Scan for the cell matching the given text and deliver its (X, Y) coordinate at center. 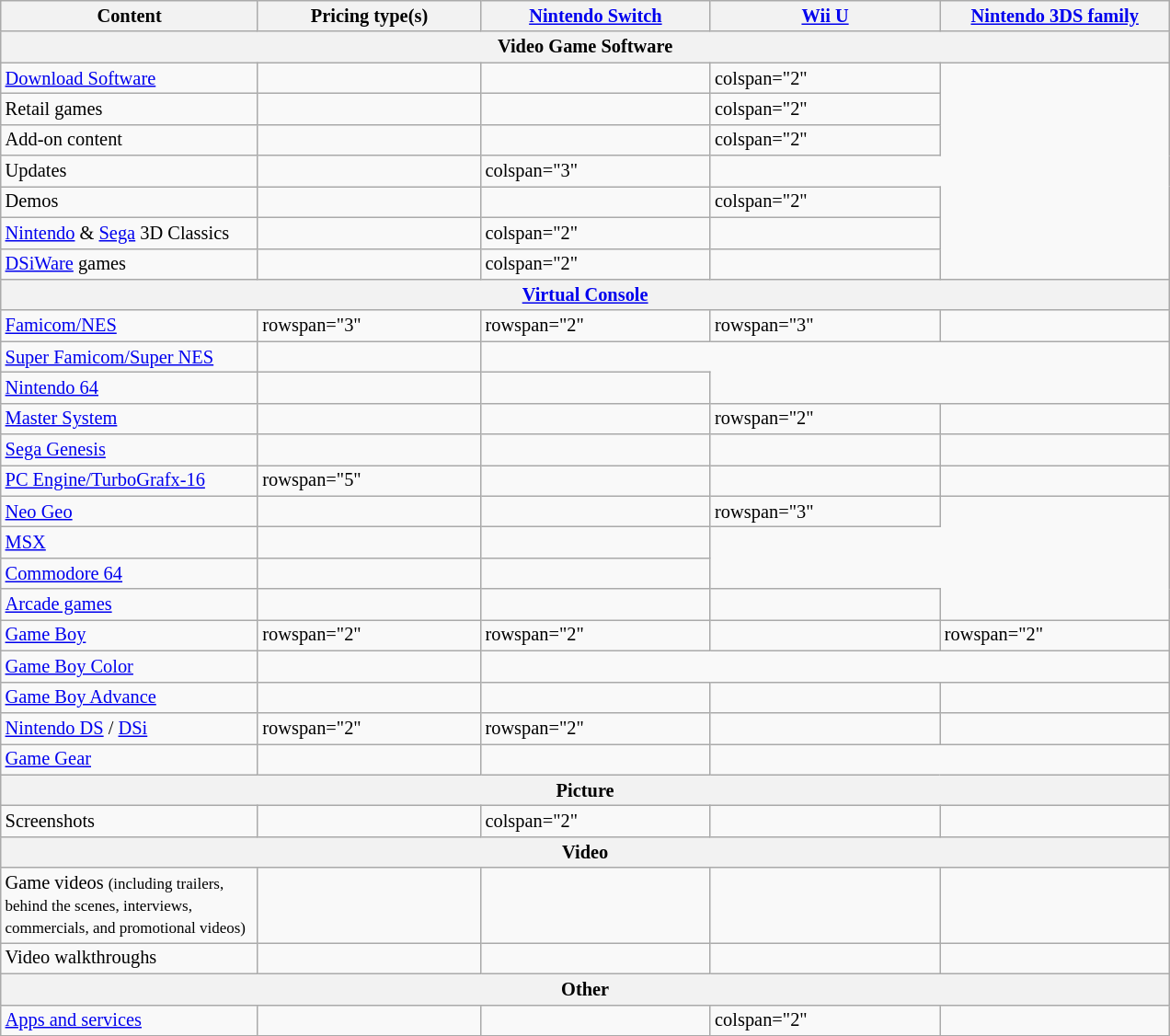
Updates (130, 171)
Commodore 64 (130, 573)
Arcade games (130, 604)
colspan="3" (596, 171)
Nintendo & Sega 3D Classics (130, 233)
Retail games (130, 109)
Video walkthroughs (130, 958)
PC Engine/TurboGrafx-16 (130, 480)
Apps and services (130, 1020)
Virtual Console (585, 294)
Master System (130, 419)
MSX (130, 542)
Nintendo DS / DSi (130, 728)
Nintendo 3DS family (1055, 16)
Neo Geo (130, 512)
rowspan="5" (369, 480)
Nintendo Switch (596, 16)
Content (130, 16)
Game Boy (130, 635)
Video Game Software (585, 47)
Game Boy Color (130, 666)
DSiWare games (130, 264)
Super Famicom/Super NES (130, 357)
Add-on content (130, 140)
Screenshots (130, 821)
Sega Genesis (130, 450)
Other (585, 989)
Nintendo 64 (130, 387)
Pricing type(s) (369, 16)
Game videos (including trailers, behind the scenes, interviews, commercials, and promotional videos) (130, 905)
Game Boy Advance (130, 697)
Wii U (825, 16)
Famicom/NES (130, 326)
Video (585, 852)
Picture (585, 790)
Game Gear (130, 759)
Download Software (130, 78)
Demos (130, 201)
